Identify which cell holds the provided text, then report its [X, Y] central coordinate. 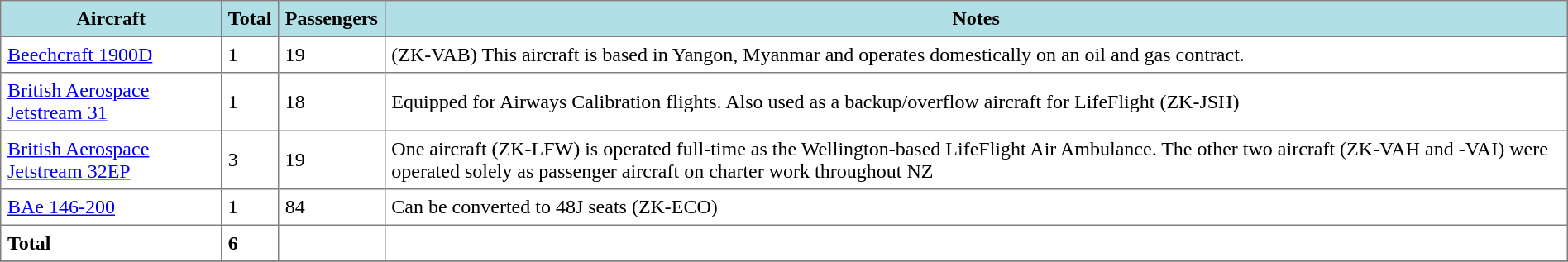
84 [332, 207]
Aircraft [111, 19]
British Aerospace Jetstream 32EP [111, 160]
Notes [976, 19]
(ZK-VAB) This aircraft is based in Yangon, Myanmar and operates domestically on an oil and gas contract. [976, 55]
6 [250, 243]
BAe 146-200 [111, 207]
Passengers [332, 19]
Equipped for Airways Calibration flights. Also used as a backup/overflow aircraft for LifeFlight (ZK-JSH) [976, 102]
18 [332, 102]
British Aerospace Jetstream 31 [111, 102]
Can be converted to 48J seats (ZK-ECO) [976, 207]
Beechcraft 1900D [111, 55]
3 [250, 160]
